Detect which cell encompasses the target text, then output its [x, y] center coordinate. 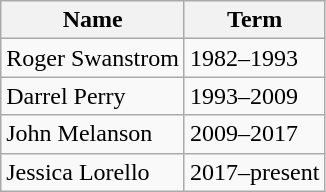
1982–1993 [254, 58]
2017–present [254, 172]
Roger Swanstrom [93, 58]
Term [254, 20]
John Melanson [93, 134]
Darrel Perry [93, 96]
Name [93, 20]
2009–2017 [254, 134]
1993–2009 [254, 96]
Jessica Lorello [93, 172]
